Identify which cell holds the provided text, then report its (X, Y) central coordinate. 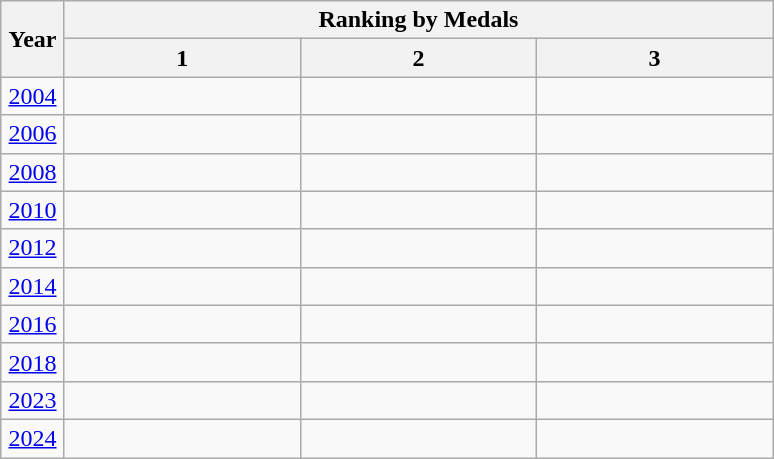
1 (182, 58)
2016 (33, 324)
2 (418, 58)
2018 (33, 362)
2006 (33, 134)
2010 (33, 210)
2004 (33, 96)
Year (33, 39)
2008 (33, 172)
2024 (33, 438)
3 (654, 58)
2012 (33, 248)
2023 (33, 400)
Ranking by Medals (418, 20)
2014 (33, 286)
